Return the [x, y] coordinate for the center point of the cell that contains the specified text.  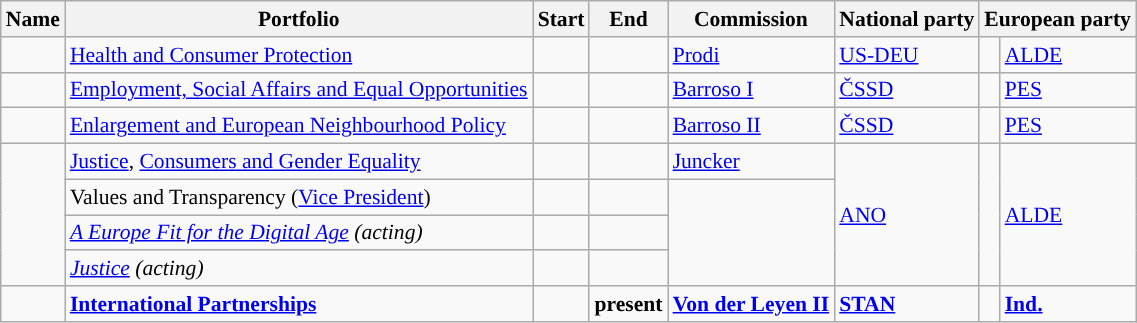
A Europe Fit for the Digital Age (acting) [299, 233]
Ind. [1068, 304]
ANO [906, 215]
Justice (acting) [299, 269]
End [628, 19]
Prodi [752, 55]
Portfolio [299, 19]
Enlargement and European Neighbourhood Policy [299, 126]
Juncker [752, 162]
Employment, Social Affairs and Equal Opportunities [299, 90]
Start [562, 19]
Name [33, 19]
National party [906, 19]
Health and Consumer Protection [299, 55]
International Partnerships [299, 304]
Values and Transparency (Vice President) [299, 197]
Justice, Consumers and Gender Equality [299, 162]
Von der Leyen II [752, 304]
Barroso II [752, 126]
present [628, 304]
Commission [752, 19]
US-DEU [906, 55]
Barroso I [752, 90]
European party [1058, 19]
STAN [906, 304]
